From the cell containing the given text, extract its center point as [x, y] coordinate. 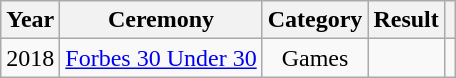
2018 [30, 58]
Year [30, 20]
Games [315, 58]
Forbes 30 Under 30 [161, 58]
Result [406, 20]
Category [315, 20]
Ceremony [161, 20]
